Output the [x, y] coordinate of the center of the cell containing the given text.  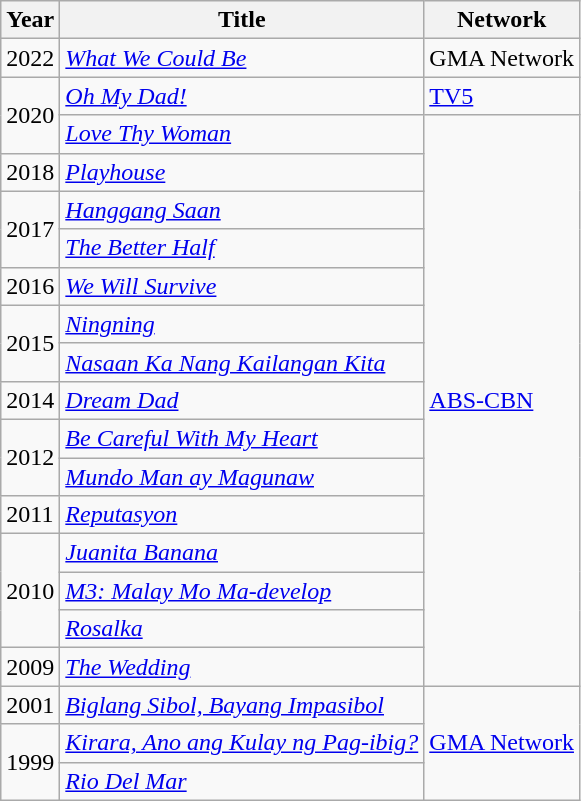
Juanita Banana [242, 553]
2015 [30, 343]
Year [30, 20]
Mundo Man ay Magunaw [242, 477]
2016 [30, 286]
2009 [30, 667]
Be Careful With My Heart [242, 438]
The Better Half [242, 248]
Rosalka [242, 629]
2017 [30, 229]
Network [502, 20]
2020 [30, 115]
Nasaan Ka Nang Kailangan Kita [242, 362]
What We Could Be [242, 58]
Reputasyon [242, 515]
Playhouse [242, 172]
Kirara, Ano ang Kulay ng Pag-ibig? [242, 743]
2018 [30, 172]
Ningning [242, 324]
Title [242, 20]
2012 [30, 457]
2014 [30, 400]
Love Thy Woman [242, 134]
M3: Malay Mo Ma-develop [242, 591]
2001 [30, 705]
TV5 [502, 96]
We Will Survive [242, 286]
2022 [30, 58]
2010 [30, 591]
Biglang Sibol, Bayang Impasibol [242, 705]
ABS-CBN [502, 400]
Hanggang Saan [242, 210]
1999 [30, 762]
The Wedding [242, 667]
Rio Del Mar [242, 781]
2011 [30, 515]
Dream Dad [242, 400]
Oh My Dad! [242, 96]
